Locate the cell with the specified text and output its [X, Y] center coordinate. 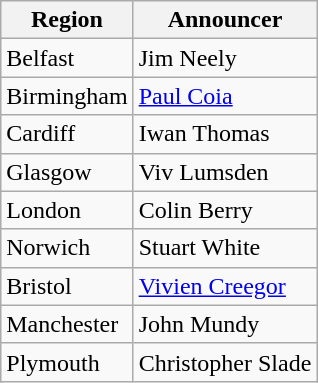
Iwan Thomas [225, 134]
Announcer [225, 20]
Vivien Creegor [225, 286]
Stuart White [225, 248]
Belfast [67, 58]
Viv Lumsden [225, 172]
Region [67, 20]
Colin Berry [225, 210]
London [67, 210]
Christopher Slade [225, 362]
Birmingham [67, 96]
Bristol [67, 286]
Plymouth [67, 362]
Glasgow [67, 172]
Paul Coia [225, 96]
John Mundy [225, 324]
Cardiff [67, 134]
Jim Neely [225, 58]
Manchester [67, 324]
Norwich [67, 248]
